Provide the (x, y) coordinate of the cell's center where the given text is located.  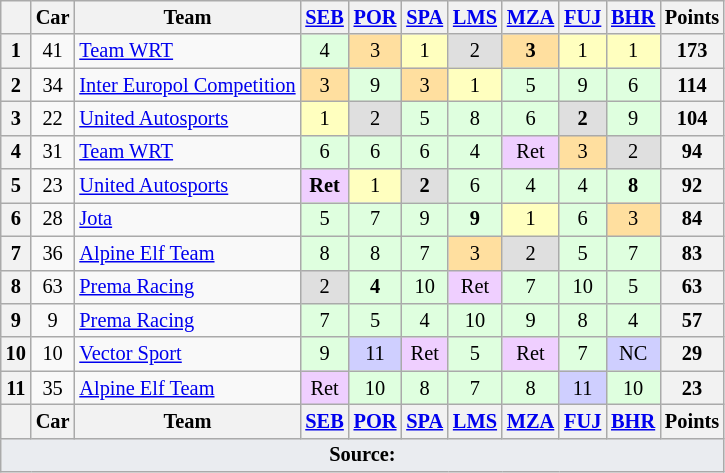
NC (633, 354)
83 (692, 253)
28 (53, 219)
114 (692, 85)
29 (692, 354)
92 (692, 186)
36 (53, 253)
Source: (362, 455)
22 (53, 118)
35 (53, 388)
104 (692, 118)
34 (53, 85)
94 (692, 152)
84 (692, 219)
31 (53, 152)
173 (692, 51)
Vector Sport (187, 354)
57 (692, 320)
41 (53, 51)
Jota (187, 219)
Inter Europol Competition (187, 85)
